Output the (x, y) coordinate of the center of the cell containing the given text.  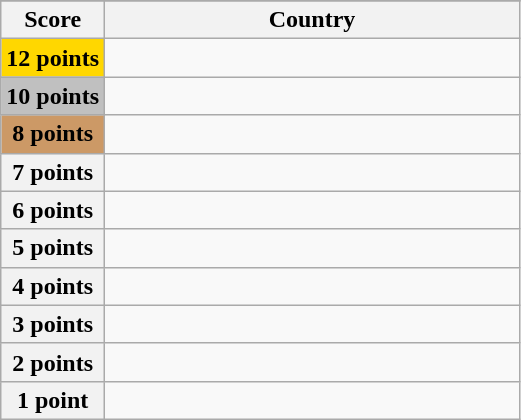
2 points (53, 362)
Score (53, 20)
Country (312, 20)
5 points (53, 248)
8 points (53, 134)
10 points (53, 96)
6 points (53, 210)
1 point (53, 400)
7 points (53, 172)
3 points (53, 324)
12 points (53, 58)
4 points (53, 286)
